Provide the [X, Y] coordinate of the cell's center where the given text is located.  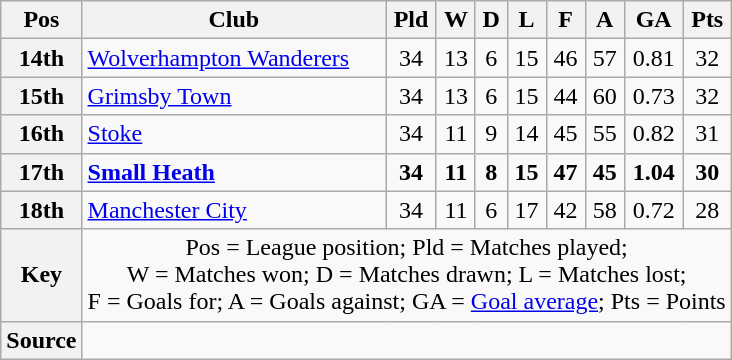
Pos [42, 20]
8 [491, 172]
16th [42, 134]
0.72 [654, 210]
Key [42, 275]
15th [42, 96]
47 [566, 172]
Pld [412, 20]
31 [707, 134]
Club [234, 20]
42 [566, 210]
17th [42, 172]
Manchester City [234, 210]
A [604, 20]
Grimsby Town [234, 96]
Wolverhampton Wanderers [234, 58]
Source [42, 340]
0.81 [654, 58]
46 [566, 58]
Small Heath [234, 172]
14 [526, 134]
17 [526, 210]
1.04 [654, 172]
18th [42, 210]
Stoke [234, 134]
GA [654, 20]
0.82 [654, 134]
60 [604, 96]
D [491, 20]
30 [707, 172]
L [526, 20]
28 [707, 210]
F [566, 20]
57 [604, 58]
W [456, 20]
9 [491, 134]
44 [566, 96]
58 [604, 210]
55 [604, 134]
Pts [707, 20]
14th [42, 58]
0.73 [654, 96]
